Scan for the cell matching the given text and deliver its (X, Y) coordinate at center. 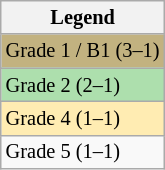
Grade 1 / B1 (3–1) (83, 51)
Grade 4 (1–1) (83, 118)
Legend (83, 17)
Grade 5 (1–1) (83, 152)
Grade 2 (2–1) (83, 85)
